Pinpoint the cell where the given text exists, returning its [X, Y] midpoint coordinate. 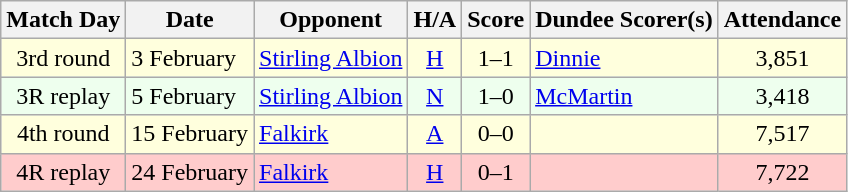
0–1 [496, 172]
McMartin [624, 96]
7,722 [782, 172]
Dundee Scorer(s) [624, 20]
5 February [190, 96]
Dinnie [624, 58]
4th round [64, 134]
7,517 [782, 134]
3,851 [782, 58]
0–0 [496, 134]
Date [190, 20]
Match Day [64, 20]
1–0 [496, 96]
A [435, 134]
Score [496, 20]
24 February [190, 172]
Attendance [782, 20]
1–1 [496, 58]
3 February [190, 58]
3,418 [782, 96]
15 February [190, 134]
3R replay [64, 96]
3rd round [64, 58]
N [435, 96]
Opponent [331, 20]
4R replay [64, 172]
H/A [435, 20]
